Find where the given text appears and provide that cell's center as [X, Y] coordinate. 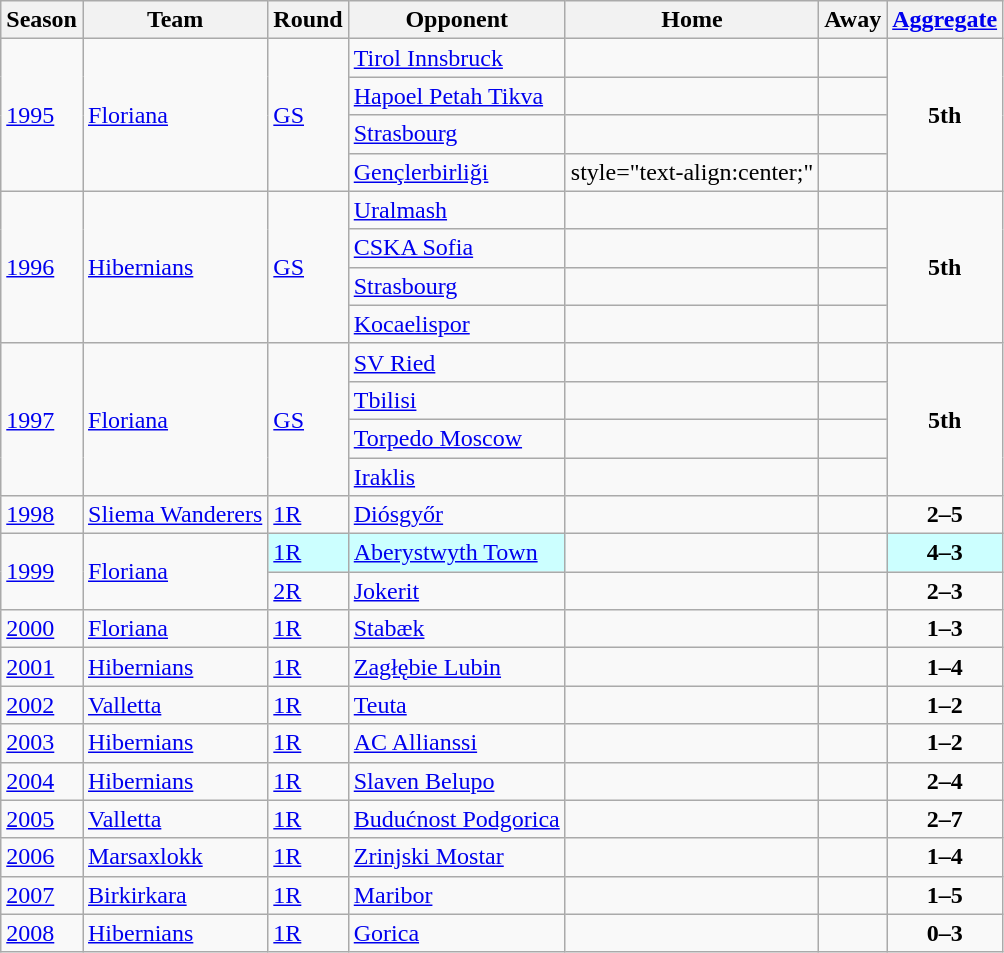
Tirol Innsbruck [456, 58]
4–3 [945, 553]
Gençlerbirliği [456, 172]
2000 [42, 629]
Hapoel Petah Tikva [456, 96]
2002 [42, 705]
Zagłębie Lubin [456, 667]
Round [308, 20]
Kocaelispor [456, 324]
1–5 [945, 895]
1998 [42, 515]
CSKA Sofia [456, 248]
style="text-align:center;" [692, 172]
Season [42, 20]
Maribor [456, 895]
2006 [42, 857]
AC Allianssi [456, 743]
Tbilisi [456, 400]
2004 [42, 781]
Birkirkara [174, 895]
Torpedo Moscow [456, 438]
Gorica [456, 933]
Aggregate [945, 20]
Team [174, 20]
0–3 [945, 933]
Diósgyőr [456, 515]
Sliema Wanderers [174, 515]
2–7 [945, 819]
Stabæk [456, 629]
SV Ried [456, 362]
Uralmash [456, 210]
2–5 [945, 515]
2005 [42, 819]
1997 [42, 419]
Away [853, 20]
Iraklis [456, 477]
2007 [42, 895]
1–3 [945, 629]
Zrinjski Mostar [456, 857]
2008 [42, 933]
1995 [42, 115]
Teuta [456, 705]
2R [308, 591]
2003 [42, 743]
Marsaxlokk [174, 857]
1999 [42, 572]
Home [692, 20]
Aberystwyth Town [456, 553]
1996 [42, 267]
Slaven Belupo [456, 781]
2001 [42, 667]
2–4 [945, 781]
2–3 [945, 591]
Budućnost Podgorica [456, 819]
Jokerit [456, 591]
Opponent [456, 20]
